Determine the (x, y) coordinate at the center of the cell enclosing the given text.  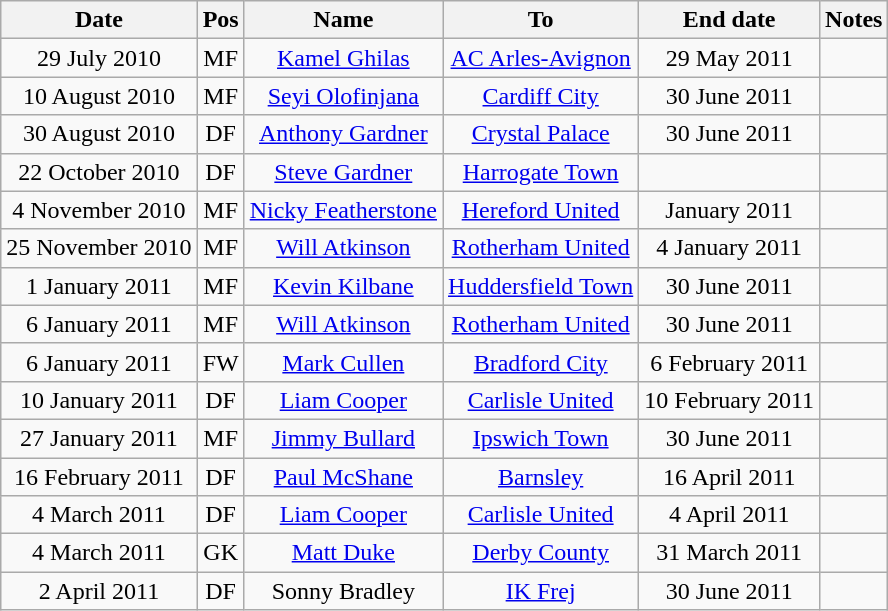
Ipswich Town (541, 438)
FW (220, 362)
Date (99, 20)
Derby County (541, 553)
Jimmy Bullard (343, 438)
16 February 2011 (99, 477)
Harrogate Town (541, 172)
29 July 2010 (99, 58)
Notes (854, 20)
29 May 2011 (730, 58)
January 2011 (730, 210)
Barnsley (541, 477)
Huddersfield Town (541, 286)
Anthony Gardner (343, 134)
Bradford City (541, 362)
10 February 2011 (730, 400)
Kevin Kilbane (343, 286)
16 April 2011 (730, 477)
End date (730, 20)
Seyi Olofinjana (343, 96)
Kamel Ghilas (343, 58)
Hereford United (541, 210)
10 January 2011 (99, 400)
4 April 2011 (730, 515)
IK Frej (541, 591)
22 October 2010 (99, 172)
Paul McShane (343, 477)
Steve Gardner (343, 172)
4 November 2010 (99, 210)
31 March 2011 (730, 553)
GK (220, 553)
4 January 2011 (730, 248)
25 November 2010 (99, 248)
To (541, 20)
Sonny Bradley (343, 591)
Mark Cullen (343, 362)
Crystal Palace (541, 134)
Name (343, 20)
Cardiff City (541, 96)
2 April 2011 (99, 591)
30 August 2010 (99, 134)
27 January 2011 (99, 438)
Nicky Featherstone (343, 210)
1 January 2011 (99, 286)
Matt Duke (343, 553)
Pos (220, 20)
6 February 2011 (730, 362)
AC Arles-Avignon (541, 58)
10 August 2010 (99, 96)
